Determine the [x, y] coordinate at the center of the cell enclosing the given text.  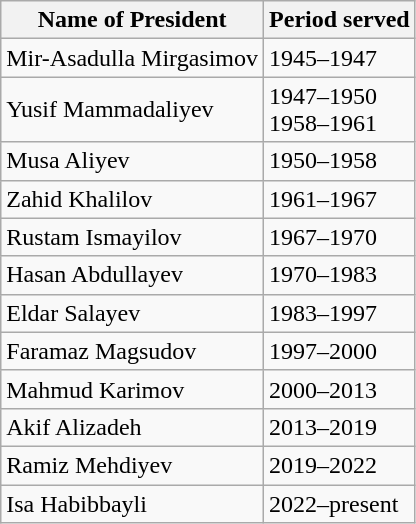
1983–1997 [340, 313]
Mahmud Karimov [132, 389]
Eldar Salayev [132, 313]
Faramaz Magsudov [132, 351]
2013–2019 [340, 427]
1970–1983 [340, 275]
Period served [340, 20]
Ramiz Mehdiyev [132, 465]
1967–1970 [340, 237]
2000–2013 [340, 389]
1961–1967 [340, 199]
Isa Habibbayli [132, 503]
1997–2000 [340, 351]
Name of President [132, 20]
1950–1958 [340, 161]
Zahid Khalilov [132, 199]
Mir-Asadulla Mirgasimov [132, 58]
Yusif Mammadaliyev [132, 110]
Hasan Abdullayev [132, 275]
Rustam Ismayilov [132, 237]
2022–present [340, 503]
Akif Alizadeh [132, 427]
Musa Aliyev [132, 161]
1947–1950 1958–1961 [340, 110]
1945–1947 [340, 58]
2019–2022 [340, 465]
